Output the [X, Y] coordinate of the center of the cell containing the given text.  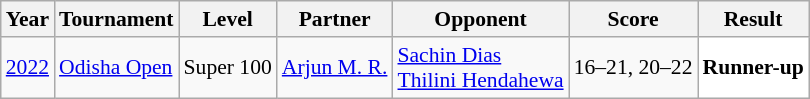
Opponent [480, 19]
Super 100 [228, 68]
Arjun M. R. [335, 68]
Level [228, 19]
2022 [28, 68]
Score [634, 19]
Odisha Open [116, 68]
Sachin Dias Thilini Hendahewa [480, 68]
16–21, 20–22 [634, 68]
Tournament [116, 19]
Year [28, 19]
Runner-up [754, 68]
Result [754, 19]
Partner [335, 19]
